Identify which cell holds the provided text, then report its [X, Y] central coordinate. 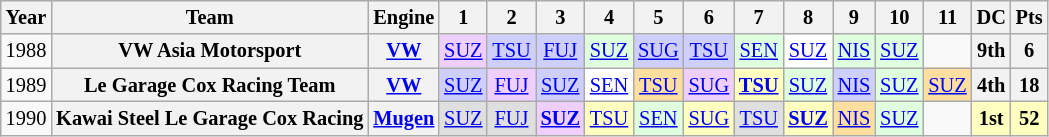
Engine [404, 17]
7 [758, 17]
Year [26, 17]
1988 [26, 51]
1989 [26, 85]
9 [854, 17]
10 [899, 17]
Pts [1030, 17]
1990 [26, 118]
Team [210, 17]
9th [992, 51]
1 [463, 17]
8 [808, 17]
52 [1030, 118]
11 [947, 17]
5 [658, 17]
2 [511, 17]
4 [609, 17]
DC [992, 17]
Le Garage Cox Racing Team [210, 85]
Kawai Steel Le Garage Cox Racing [210, 118]
3 [560, 17]
4th [992, 85]
18 [1030, 85]
1st [992, 118]
Mugen [404, 118]
VW Asia Motorsport [210, 51]
